Find where the given text appears and provide that cell's center as [X, Y] coordinate. 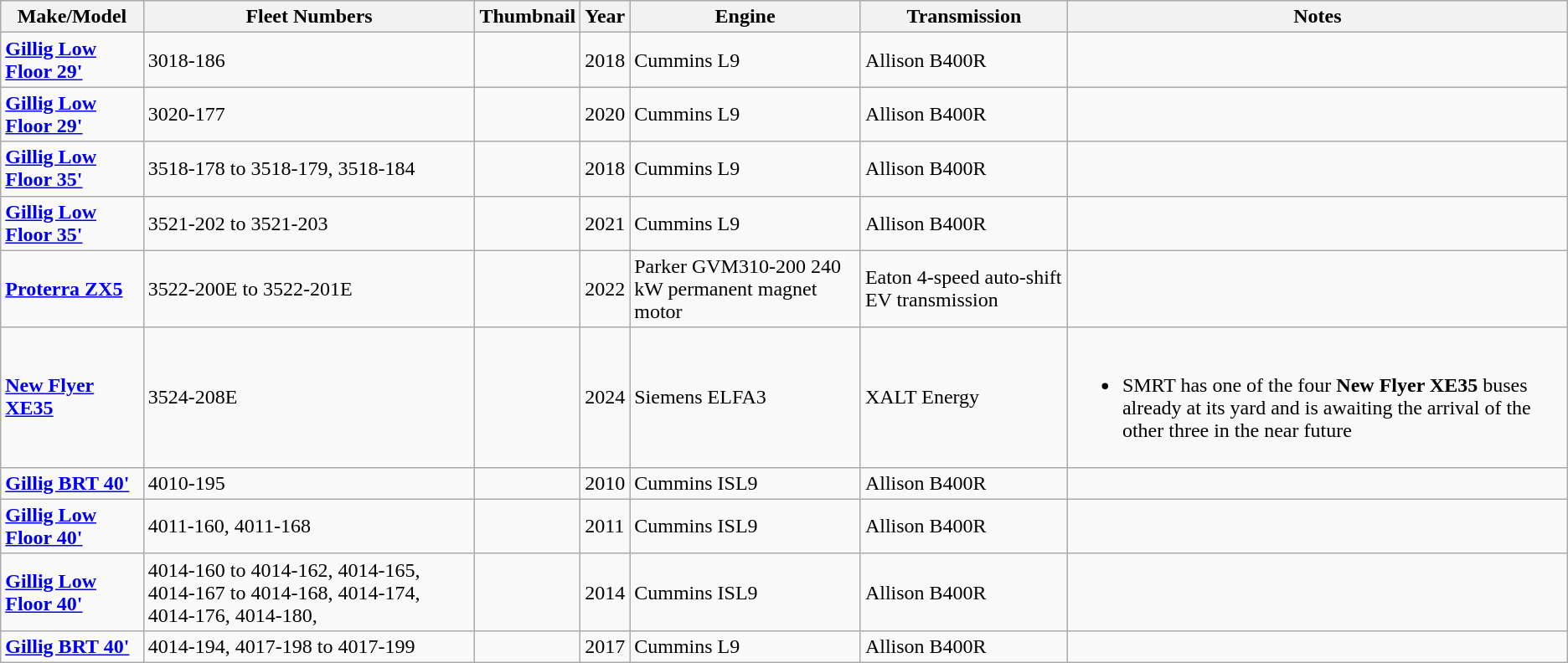
Transmission [963, 17]
4014-194, 4017-198 to 4017-199 [309, 646]
3518-178 to 3518-179, 3518-184 [309, 169]
4014-160 to 4014-162, 4014-165, 4014-167 to 4014-168, 4014-174, 4014-176, 4014-180, [309, 592]
Proterra ZX5 [72, 289]
Eaton 4-speed auto-shift EV transmission [963, 289]
Engine [745, 17]
Notes [1317, 17]
2011 [605, 526]
3018-186 [309, 60]
2017 [605, 646]
3524-208E [309, 397]
2014 [605, 592]
2021 [605, 223]
Make/Model [72, 17]
Thumbnail [528, 17]
3521-202 to 3521-203 [309, 223]
2022 [605, 289]
New Flyer XE35 [72, 397]
Year [605, 17]
SMRT has one of the four New Flyer XE35 buses already at its yard and is awaiting the arrival of the other three in the near future [1317, 397]
4010-195 [309, 483]
2024 [605, 397]
Fleet Numbers [309, 17]
Parker GVM310-200 240 kW permanent magnet motor [745, 289]
4011-160, 4011-168 [309, 526]
XALT Energy [963, 397]
3522-200E to 3522-201E [309, 289]
2020 [605, 114]
3020-177 [309, 114]
2010 [605, 483]
Siemens ELFA3 [745, 397]
